Capture the cell that displays the provided text and extract its [x, y] central coordinate. 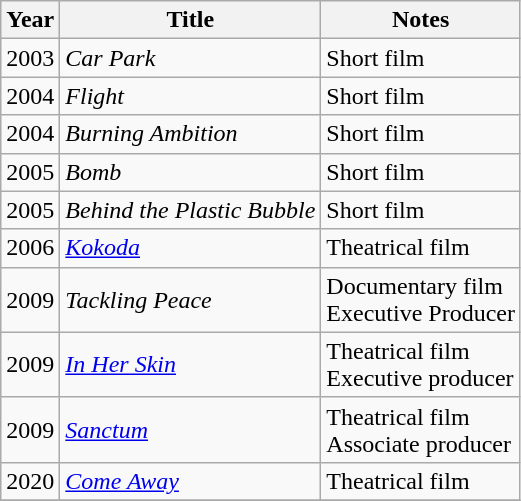
Tackling Peace [190, 300]
Sanctum [190, 430]
2006 [30, 248]
2003 [30, 58]
Theatrical filmAssociate producer [421, 430]
Kokoda [190, 248]
Flight [190, 96]
Notes [421, 20]
Bomb [190, 172]
Theatrical filmExecutive producer [421, 364]
Title [190, 20]
Burning Ambition [190, 134]
Year [30, 20]
Car Park [190, 58]
Come Away [190, 481]
Documentary filmExecutive Producer [421, 300]
2020 [30, 481]
In Her Skin [190, 364]
Behind the Plastic Bubble [190, 210]
